Return (x, y) of the center of cell containing provided text 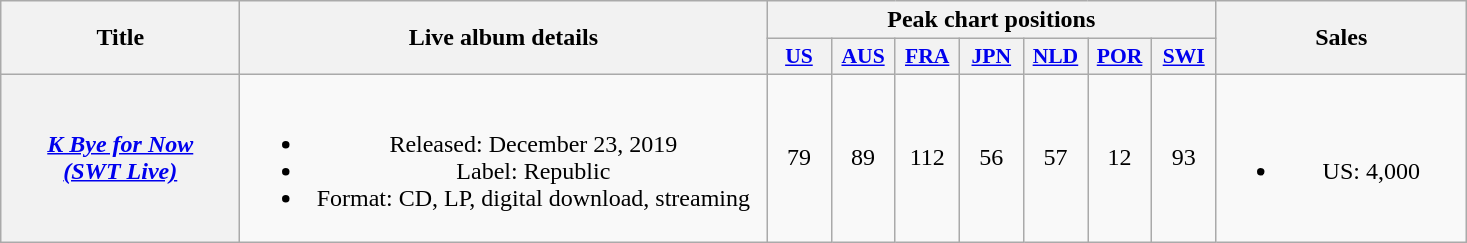
AUS (863, 57)
US (799, 57)
89 (863, 158)
12 (1120, 158)
SWI (1184, 57)
93 (1184, 158)
K Bye for Now(SWT Live) (120, 158)
Peak chart positions (992, 20)
56 (991, 158)
57 (1055, 158)
JPN (991, 57)
US: 4,000 (1342, 158)
NLD (1055, 57)
112 (927, 158)
79 (799, 158)
FRA (927, 57)
POR (1120, 57)
Live album details (504, 38)
Released: December 23, 2019Label: RepublicFormat: CD, LP, digital download, streaming (504, 158)
Title (120, 38)
Sales (1342, 38)
